Output the [x, y] coordinate of the center of the cell containing the given text.  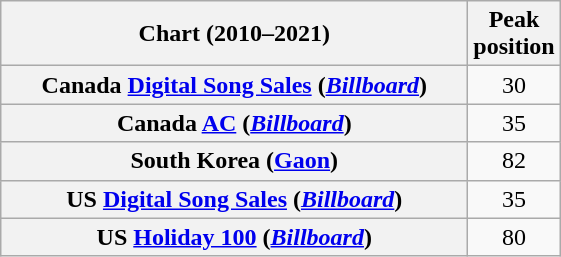
Chart (2010–2021) [234, 34]
South Korea (Gaon) [234, 161]
82 [514, 161]
Peakposition [514, 34]
Canada AC (Billboard) [234, 123]
Canada Digital Song Sales (Billboard) [234, 85]
US Digital Song Sales (Billboard) [234, 199]
US Holiday 100 (Billboard) [234, 237]
80 [514, 237]
30 [514, 85]
